Scan for the cell matching the given text and deliver its (x, y) coordinate at center. 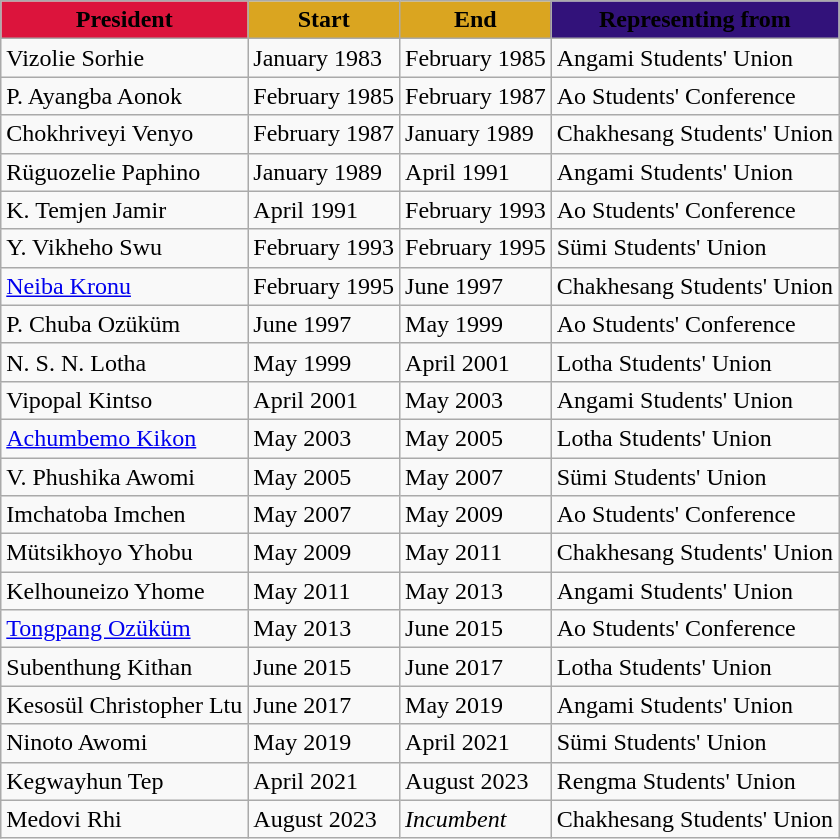
Kelhouneizo Yhome (124, 591)
President (124, 20)
P. Ayangba Aonok (124, 96)
Incumbent (476, 819)
Y. Vikheho Swu (124, 248)
January 1983 (324, 58)
K. Temjen Jamir (124, 210)
Vizolie Sorhie (124, 58)
Kegwayhun Tep (124, 781)
Tongpang Ozüküm (124, 629)
Medovi Rhi (124, 819)
Representing from (694, 20)
End (476, 20)
Achumbemo Kikon (124, 438)
Ninoto Awomi (124, 743)
V. Phushika Awomi (124, 477)
Kesosül Christopher Ltu (124, 705)
Chokhriveyi Venyo (124, 134)
P. Chuba Ozüküm (124, 324)
Rengma Students' Union (694, 781)
Subenthung Kithan (124, 667)
Neiba Kronu (124, 286)
Vipopal Kintso (124, 400)
N. S. N. Lotha (124, 362)
Start (324, 20)
Imchatoba Imchen (124, 515)
Mütsikhoyo Yhobu (124, 553)
Rüguozelie Paphino (124, 172)
